Locate the cell with the specified text and output its [X, Y] center coordinate. 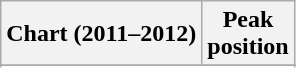
Chart (2011–2012) [102, 34]
Peakposition [248, 34]
